Extract the [x, y] coordinate from the center of the cell holding the provided text.  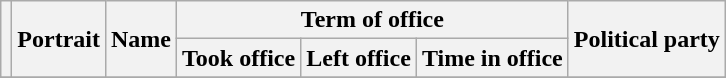
Term of office [373, 20]
Portrait [59, 39]
Political party [646, 39]
Name [140, 39]
Took office [239, 58]
Time in office [492, 58]
Left office [359, 58]
